Identify which cell holds the provided text, then report its (X, Y) central coordinate. 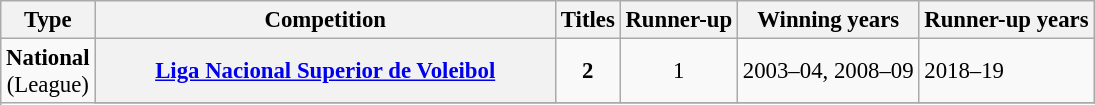
2018–19 (1006, 72)
Winning years (828, 20)
1 (678, 72)
National(League) (48, 72)
2 (588, 72)
Liga Nacional Superior de Voleibol (326, 72)
Titles (588, 20)
2003–04, 2008–09 (828, 72)
Runner-up (678, 20)
Type (48, 20)
Runner-up years (1006, 20)
Competition (326, 20)
